Search for the cell housing the specified text and yield its (x, y) center coordinate. 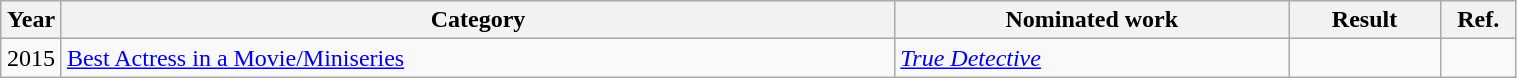
2015 (32, 58)
Year (32, 20)
True Detective (1092, 58)
Result (1365, 20)
Nominated work (1092, 20)
Best Actress in a Movie/Miniseries (478, 58)
Ref. (1478, 20)
Category (478, 20)
